Scan for the cell matching the given text and deliver its (x, y) coordinate at center. 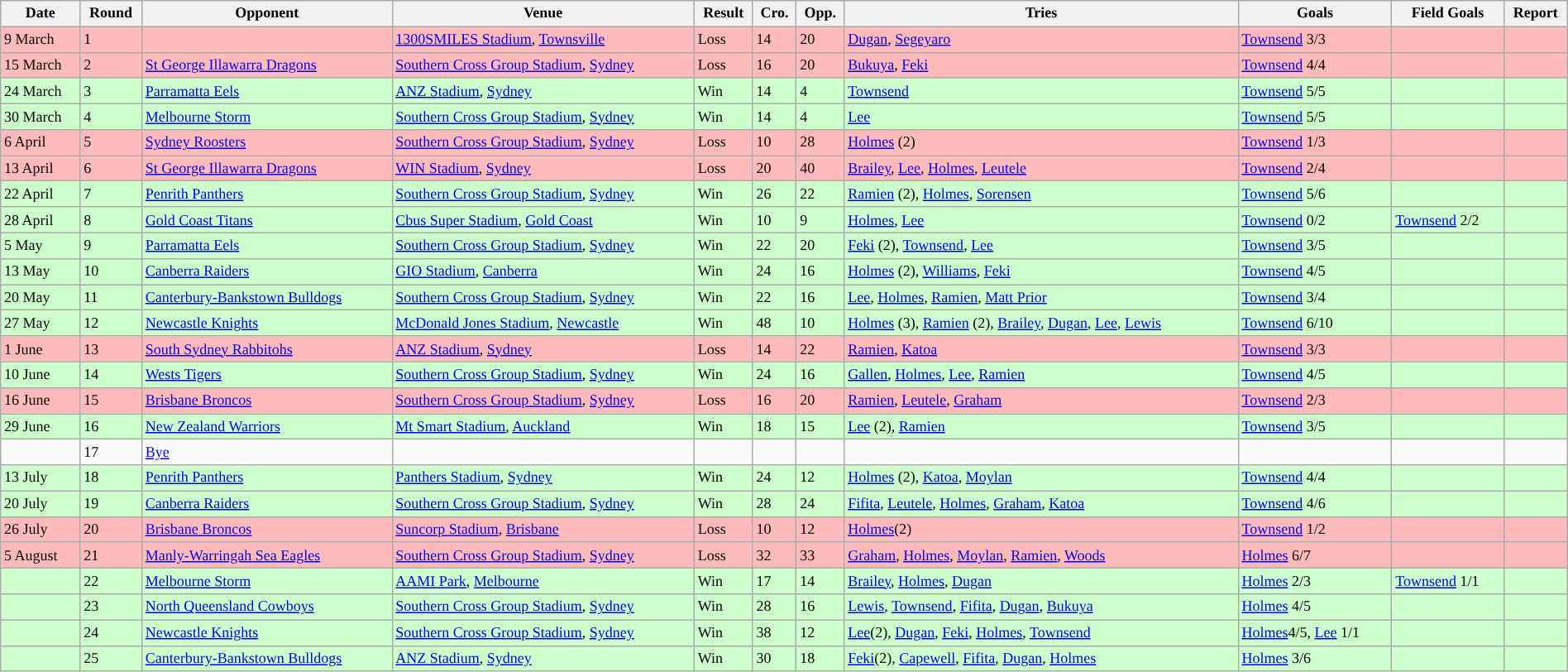
5 August (41, 554)
13 April (41, 169)
GIO Stadium, Canberra (543, 271)
Holmes4/5, Lee 1/1 (1315, 632)
Townsend 1/2 (1315, 530)
6 (111, 169)
38 (774, 632)
Holmes 4/5 (1315, 607)
26 July (41, 530)
Townsend 4/6 (1315, 503)
Sydney Roosters (266, 142)
Fifita, Leutele, Holmes, Graham, Katoa (1041, 503)
Brailey, Lee, Holmes, Leutele (1041, 169)
Feki(2), Capewell, Fifita, Dugan, Holmes (1041, 659)
Suncorp Stadium, Brisbane (543, 530)
Wests Tigers (266, 374)
Townsend 1/3 (1315, 142)
Gold Coast Titans (266, 220)
2 (111, 65)
Date (41, 13)
Holmes (3), Ramien (2), Brailey, Dugan, Lee, Lewis (1041, 323)
Cro. (774, 13)
10 June (41, 374)
Bukuya, Feki (1041, 65)
19 (111, 503)
Townsend 2/4 (1315, 169)
25 (111, 659)
Bye (266, 452)
Holmes(2) (1041, 530)
Lee, Holmes, Ramien, Matt Prior (1041, 298)
Field Goals (1447, 13)
8 (111, 220)
Holmes 3/6 (1315, 659)
Lee (1041, 116)
Gallen, Holmes, Lee, Ramien (1041, 374)
Townsend 5/6 (1315, 194)
48 (774, 323)
Townsend 3/4 (1315, 298)
AAMI Park, Melbourne (543, 581)
Holmes 6/7 (1315, 554)
5 May (41, 245)
28 April (41, 220)
Venue (543, 13)
Brailey, Holmes, Dugan (1041, 581)
5 (111, 142)
23 (111, 607)
30 March (41, 116)
McDonald Jones Stadium, Newcastle (543, 323)
Townsend (1041, 91)
26 (774, 194)
24 March (41, 91)
Goals (1315, 13)
9 March (41, 40)
21 (111, 554)
30 (774, 659)
Lee(2), Dugan, Feki, Holmes, Townsend (1041, 632)
Ramien, Leutele, Graham (1041, 401)
North Queensland Cowboys (266, 607)
Ramien (2), Holmes, Sorensen (1041, 194)
Mt Smart Stadium, Auckland (543, 427)
13 (111, 349)
32 (774, 554)
WIN Stadium, Sydney (543, 169)
15 March (41, 65)
Round (111, 13)
Holmes (2), Williams, Feki (1041, 271)
Result (723, 13)
33 (820, 554)
Townsend 0/2 (1315, 220)
1300SMILES Stadium, Townsville (543, 40)
20 May (41, 298)
Ramien, Katoa (1041, 349)
Townsend 2/2 (1447, 220)
7 (111, 194)
Dugan, Segeyaro (1041, 40)
16 June (41, 401)
Manly-Warringah Sea Eagles (266, 554)
29 June (41, 427)
20 July (41, 503)
Cbus Super Stadium, Gold Coast (543, 220)
Lewis, Townsend, Fifita, Dugan, Bukuya (1041, 607)
Report (1535, 13)
Townsend 6/10 (1315, 323)
South Sydney Rabbitohs (266, 349)
3 (111, 91)
Graham, Holmes, Moylan, Ramien, Woods (1041, 554)
New Zealand Warriors (266, 427)
Townsend 1/1 (1447, 581)
Panthers Stadium, Sydney (543, 478)
Opponent (266, 13)
40 (820, 169)
22 April (41, 194)
1 June (41, 349)
Holmes, Lee (1041, 220)
Lee (2), Ramien (1041, 427)
Tries (1041, 13)
Feki (2), Townsend, Lee (1041, 245)
Holmes (2), Katoa, Moylan (1041, 478)
1 (111, 40)
13 May (41, 271)
11 (111, 298)
27 May (41, 323)
13 July (41, 478)
Holmes 2/3 (1315, 581)
Townsend 2/3 (1315, 401)
6 April (41, 142)
Holmes (2) (1041, 142)
Opp. (820, 13)
